Locate the cell with the specified text and output its [X, Y] center coordinate. 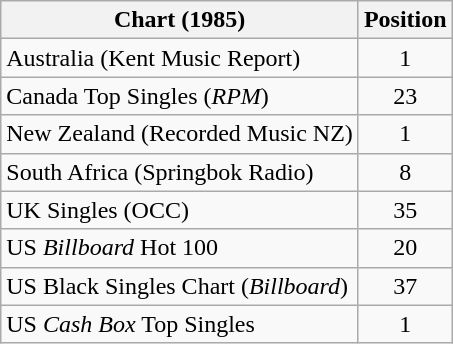
Australia (Kent Music Report) [180, 58]
US Black Singles Chart (Billboard) [180, 286]
South Africa (Springbok Radio) [180, 172]
UK Singles (OCC) [180, 210]
20 [405, 248]
8 [405, 172]
23 [405, 96]
US Billboard Hot 100 [180, 248]
Canada Top Singles (RPM) [180, 96]
35 [405, 210]
US Cash Box Top Singles [180, 324]
Position [405, 20]
37 [405, 286]
Chart (1985) [180, 20]
New Zealand (Recorded Music NZ) [180, 134]
